Scan for the cell matching the given text and deliver its [X, Y] coordinate at center. 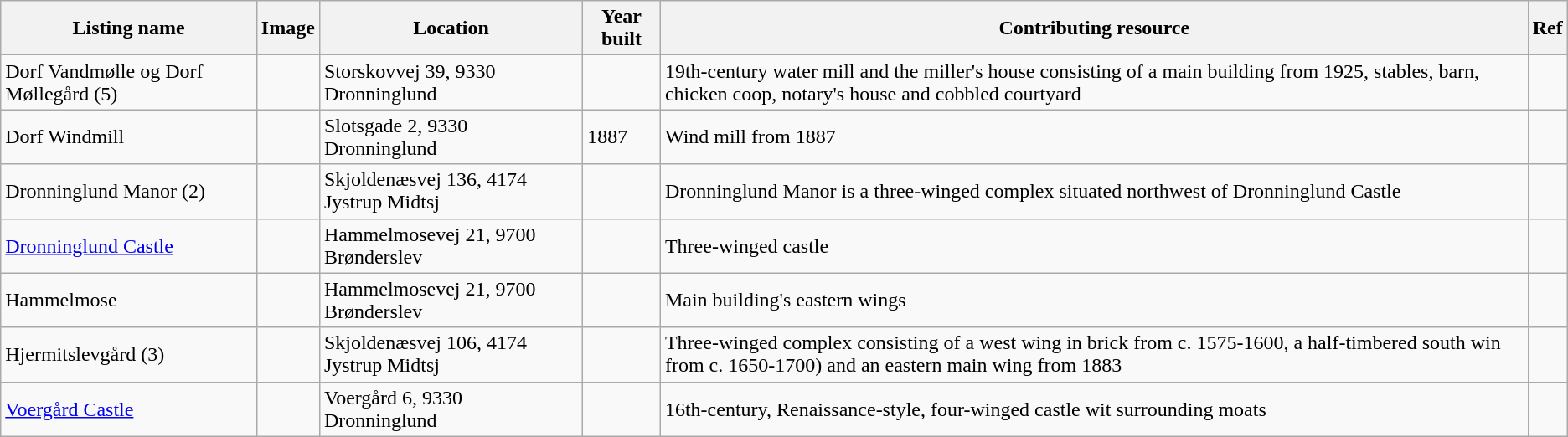
Voergård Castle [129, 409]
16th-century, Renaissance-style, four-winged castle wit surrounding moats [1094, 409]
Main building's eastern wings [1094, 300]
Image [288, 28]
Storskovvej 39, 9330 Dronninglund [451, 82]
Ref [1548, 28]
Slotsgade 2, 9330 Dronninglund [451, 137]
Year built [622, 28]
Dronninglund Manor (2) [129, 191]
Skjoldenæsvej 106, 4174 Jystrup Midtsj [451, 355]
Three-winged castle [1094, 246]
Dronninglund Manor is a three-winged complex situated northwest of Dronninglund Castle [1094, 191]
Listing name [129, 28]
Dorf Windmill [129, 137]
Hjermitslevgård (3) [129, 355]
Voergård 6, 9330 Dronninglund [451, 409]
1887 [622, 137]
Wind mill from 1887 [1094, 137]
Hammelmose [129, 300]
Dorf Vandmølle og Dorf Møllegård (5) [129, 82]
Contributing resource [1094, 28]
Dronninglund Castle [129, 246]
Location [451, 28]
Skjoldenæsvej 136, 4174 Jystrup Midtsj [451, 191]
